Identify which cell holds the provided text, then report its (X, Y) central coordinate. 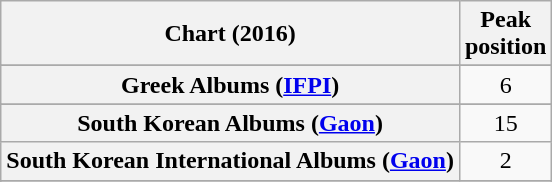
South Korean International Albums (Gaon) (230, 161)
Greek Albums (IFPI) (230, 85)
Chart (2016) (230, 34)
6 (505, 85)
2 (505, 161)
South Korean Albums (Gaon) (230, 123)
Peak position (505, 34)
15 (505, 123)
